Scan for the cell matching the given text and deliver its (X, Y) coordinate at center. 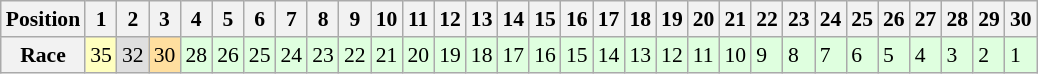
Race (43, 55)
Position (43, 19)
29 (989, 19)
32 (133, 55)
27 (926, 19)
35 (101, 55)
